Find where the given text appears and provide that cell's center as (x, y) coordinate. 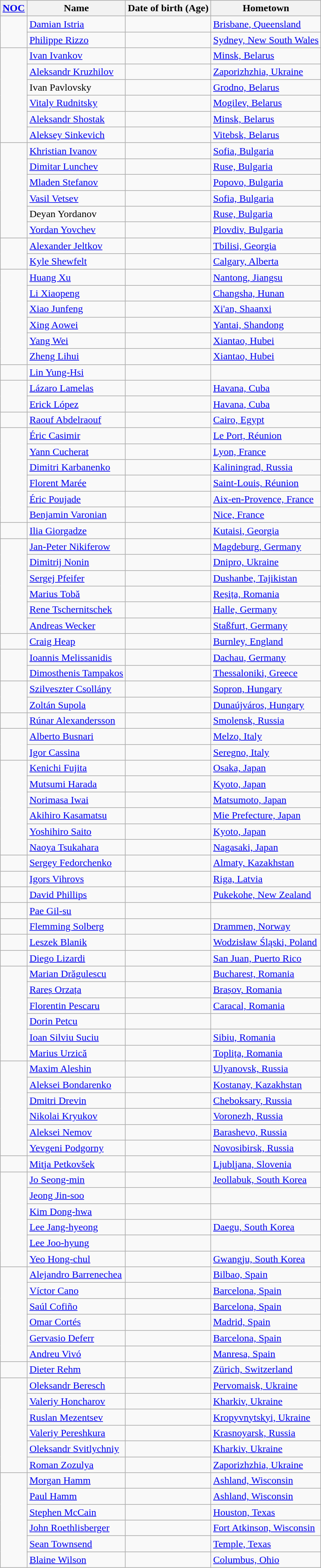
Andreas Wecker (76, 626)
Xiao Junfeng (76, 309)
Paul Hamm (76, 1496)
Burnley, England (266, 641)
Oleksandr Svitlychniy (76, 1449)
Dimitrij Nonin (76, 562)
Jo Seong-min (76, 1180)
Aleksei Nemov (76, 1132)
Le Port, Réunion (266, 435)
Lyon, France (266, 451)
Cairo, Egypt (266, 420)
NOC (14, 8)
Nantong, Jiangsu (266, 277)
Ivan Ivankov (76, 56)
Erick López (76, 404)
Dushanbe, Tajikistan (266, 578)
Xing Aowei (76, 325)
Aleksandr Kruzhilov (76, 72)
Saúl Cofiño (76, 1306)
Kaliningrad, Russia (266, 467)
Mogilev, Belarus (266, 103)
Thessaloniki, Greece (266, 673)
Jan-Peter Nikiferow (76, 547)
Mutsumi Harada (76, 784)
Philippe Rizzo (76, 40)
Yordan Yovchev (76, 230)
Nikolai Kryukov (76, 1116)
Brisbane, Queensland (266, 24)
Xi'an, Shaanxi (266, 309)
Alberto Busnari (76, 737)
Mitja Petkovšek (76, 1164)
Ljubljana, Slovenia (266, 1164)
Kostanay, Kazakhstan (266, 1085)
Aleksandr Shostak (76, 119)
Yantai, Shandong (266, 325)
Ulyanovsk, Russia (266, 1069)
Yann Cucherat (76, 451)
Saint-Louis, Réunion (266, 483)
Valeriy Pereshkura (76, 1433)
Lázaro Lamelas (76, 388)
Toplița, Romania (266, 1053)
Leszek Blanik (76, 942)
Novosibirsk, Russia (266, 1148)
Huang Xu (76, 277)
Fort Atkinson, Wisconsin (266, 1528)
Madrid, Spain (266, 1322)
Houston, Texas (266, 1512)
Melzo, Italy (266, 737)
Name (76, 8)
Manresa, Spain (266, 1354)
Jeollabuk, South Korea (266, 1180)
Oleksandr Beresch (76, 1385)
Pervomaisk, Ukraine (266, 1385)
Columbus, Ohio (266, 1560)
Barashevo, Russia (266, 1132)
Yang Wei (76, 341)
Sopron, Hungary (266, 689)
Jeong Jin-soo (76, 1195)
San Juan, Puerto Rico (266, 958)
Andreu Vivó (76, 1354)
Dorin Petcu (76, 1021)
Florent Marée (76, 483)
Magdeburg, Germany (266, 547)
Maxim Aleshin (76, 1069)
Temple, Texas (266, 1544)
Lee Jang-hyeong (76, 1227)
Yevgeni Podgorny (76, 1148)
Ilia Giorgadze (76, 531)
Morgan Hamm (76, 1481)
Plovdiv, Bulgaria (266, 230)
Alejandro Barrenechea (76, 1275)
Deyan Yordanov (76, 214)
Nagasaki, Japan (266, 847)
Dimitri Karbanenko (76, 467)
Pae Gil-su (76, 910)
Changsha, Hunan (266, 293)
Ioannis Melissanidis (76, 657)
Éric Casimir (76, 435)
Dimosthenis Tampakos (76, 673)
Lee Joo-hyung (76, 1243)
Zürich, Switzerland (266, 1370)
Marian Drăgulescu (76, 974)
Halle, Germany (266, 610)
Khristian Ivanov (76, 151)
Norimasa Iwai (76, 800)
Grodno, Belarus (266, 87)
Kutaisi, Georgia (266, 531)
Drammen, Norway (266, 926)
Dnipro, Ukraine (266, 562)
Hometown (266, 8)
Gwangju, South Korea (266, 1259)
Blaine Wilson (76, 1560)
Rene Tschernitschek (76, 610)
Valeriy Honcharov (76, 1401)
Víctor Cano (76, 1291)
Marius Urzică (76, 1053)
Stephen McCain (76, 1512)
Kenichi Fujita (76, 768)
Diego Lizardi (76, 958)
Kim Dong-hwa (76, 1212)
Smolensk, Russia (266, 721)
Kyle Shewfelt (76, 262)
Riga, Latvia (266, 879)
Roman Zozulya (76, 1464)
Aleksei Bondarenko (76, 1085)
Sean Townsend (76, 1544)
Gervasio Deferr (76, 1338)
Pukekohe, New Zealand (266, 895)
Naoya Tsukahara (76, 847)
Vitebsk, Belarus (266, 135)
Zheng Lihui (76, 356)
Bilbao, Spain (266, 1275)
Sydney, New South Wales (266, 40)
Ioan Silviu Suciu (76, 1037)
Osaka, Japan (266, 768)
Daegu, South Korea (266, 1227)
Zoltán Supola (76, 705)
Matsumoto, Japan (266, 800)
John Roethlisberger (76, 1528)
Kropyvnytskyi, Ukraine (266, 1417)
Bucharest, Romania (266, 974)
Sergej Pfeifer (76, 578)
Yoshihiro Saito (76, 831)
Igors Vihrovs (76, 879)
Lin Yung-Hsi (76, 372)
Craig Heap (76, 641)
Igor Cassina (76, 752)
Benjamin Varonian (76, 515)
Tbilisi, Georgia (266, 246)
Marius Tobă (76, 594)
Sergey Fedorchenko (76, 863)
Szilveszter Csollány (76, 689)
Mladen Stefanov (76, 182)
Reșița, Romania (266, 594)
David Phillips (76, 895)
Ruslan Mezentsev (76, 1417)
Yeo Hong-chul (76, 1259)
Dmitri Drevin (76, 1101)
Krasnoyarsk, Russia (266, 1433)
Staßfurt, Germany (266, 626)
Alexander Jeltkov (76, 246)
Omar Cortés (76, 1322)
Voronezh, Russia (266, 1116)
Wodzisław Śląski, Poland (266, 942)
Caracal, Romania (266, 1006)
Aleksey Sinkevich (76, 135)
Dunaújváros, Hungary (266, 705)
Akihiro Kasamatsu (76, 816)
Damian Istria (76, 24)
Nice, France (266, 515)
Dachau, Germany (266, 657)
Ivan Pavlovsky (76, 87)
Éric Poujade (76, 499)
Date of birth (Age) (168, 8)
Cheboksary, Russia (266, 1101)
Flemming Solberg (76, 926)
Sibiu, Romania (266, 1037)
Rareș Orzața (76, 990)
Raouf Abdelraouf (76, 420)
Almaty, Kazakhstan (266, 863)
Seregno, Italy (266, 752)
Li Xiaopeng (76, 293)
Calgary, Alberta (266, 262)
Aix-en-Provence, France (266, 499)
Dieter Rehm (76, 1370)
Mie Prefecture, Japan (266, 816)
Dimitar Lunchev (76, 166)
Vasil Vetsev (76, 198)
Popovo, Bulgaria (266, 182)
Florentin Pescaru (76, 1006)
Vitaly Rudnitsky (76, 103)
Rúnar Alexandersson (76, 721)
Brașov, Romania (266, 990)
